Identify which cell holds the provided text, then report its [X, Y] central coordinate. 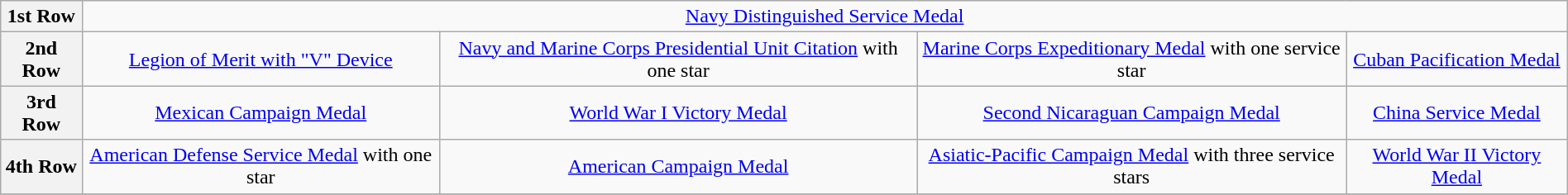
American Defense Service Medal with one star [261, 167]
2nd Row [41, 59]
Navy Distinguished Service Medal [825, 17]
Legion of Merit with "V" Device [261, 59]
American Campaign Medal [678, 167]
Marine Corps Expeditionary Medal with one service star [1131, 59]
China Service Medal [1457, 112]
Navy and Marine Corps Presidential Unit Citation with one star [678, 59]
4th Row [41, 167]
World War I Victory Medal [678, 112]
3rd Row [41, 112]
1st Row [41, 17]
Asiatic-Pacific Campaign Medal with three service stars [1131, 167]
World War II Victory Medal [1457, 167]
Mexican Campaign Medal [261, 112]
Second Nicaraguan Campaign Medal [1131, 112]
Cuban Pacification Medal [1457, 59]
